Determine the (x, y) coordinate at the center of the cell enclosing the given text.  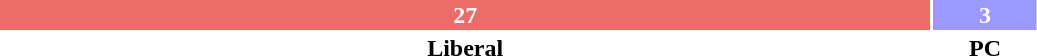
27 (465, 15)
3 (984, 15)
